Capture the cell that displays the provided text and extract its [X, Y] central coordinate. 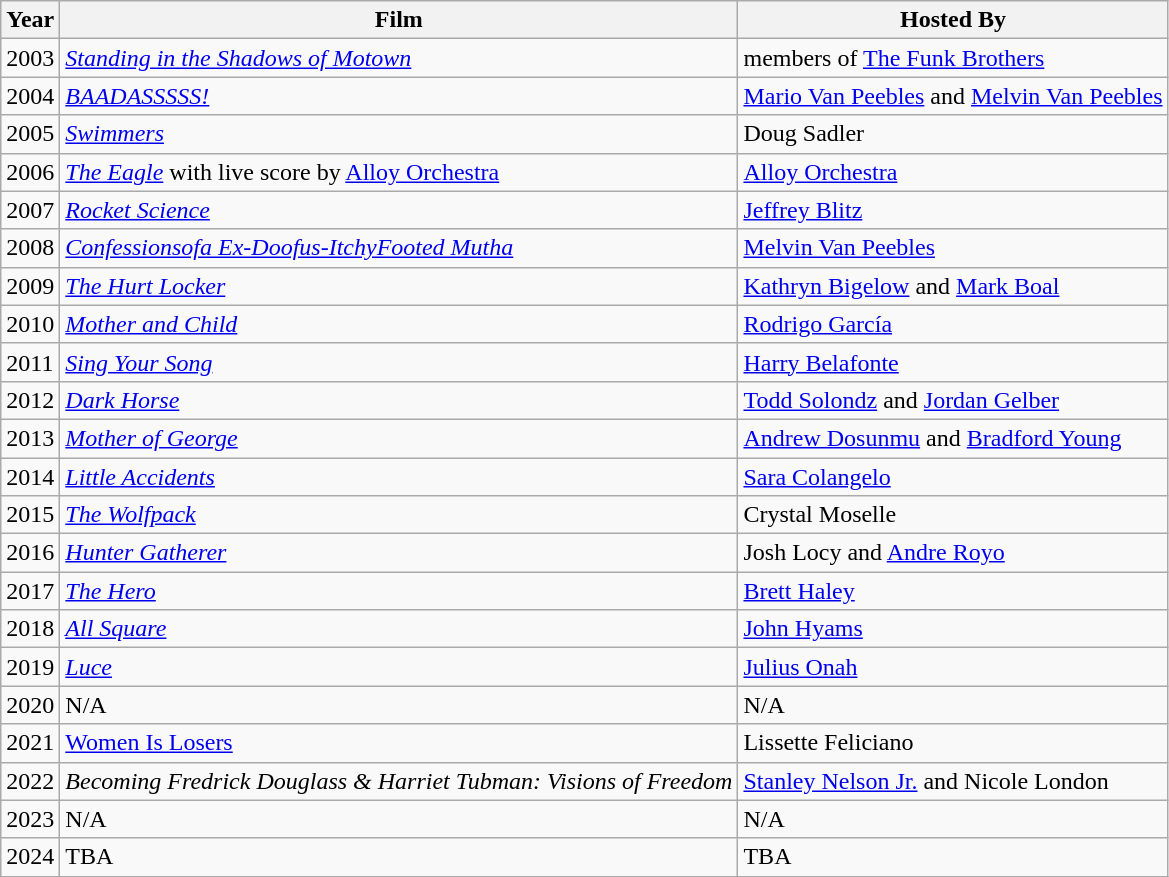
members of The Funk Brothers [953, 58]
2009 [30, 286]
Crystal Moselle [953, 515]
Year [30, 20]
Julius Onah [953, 667]
Film [399, 20]
2014 [30, 477]
2013 [30, 438]
Little Accidents [399, 477]
Mother and Child [399, 324]
Rocket Science [399, 210]
Swimmers [399, 134]
Doug Sadler [953, 134]
Dark Horse [399, 400]
Sara Colangelo [953, 477]
Melvin Van Peebles [953, 248]
The Hero [399, 591]
2019 [30, 667]
Hunter Gatherer [399, 553]
Jeffrey Blitz [953, 210]
BAADASSSSS! [399, 96]
Stanley Nelson Jr. and Nicole London [953, 781]
2024 [30, 857]
2022 [30, 781]
Hosted By [953, 20]
2005 [30, 134]
The Hurt Locker [399, 286]
2008 [30, 248]
The Eagle with live score by Alloy Orchestra [399, 172]
2017 [30, 591]
Women Is Losers [399, 743]
All Square [399, 629]
John Hyams [953, 629]
2007 [30, 210]
Standing in the Shadows of Motown [399, 58]
Alloy Orchestra [953, 172]
2016 [30, 553]
2004 [30, 96]
Brett Haley [953, 591]
Sing Your Song [399, 362]
2003 [30, 58]
Confessionsofa Ex-Doofus-ItchyFooted Mutha [399, 248]
Josh Locy and Andre Royo [953, 553]
The Wolfpack [399, 515]
2006 [30, 172]
Rodrigo García [953, 324]
2012 [30, 400]
Harry Belafonte [953, 362]
Andrew Dosunmu and Bradford Young [953, 438]
Todd Solondz and Jordan Gelber [953, 400]
2011 [30, 362]
2015 [30, 515]
Luce [399, 667]
2021 [30, 743]
2018 [30, 629]
Becoming Fredrick Douglass & Harriet Tubman: Visions of Freedom [399, 781]
2010 [30, 324]
Lissette Feliciano [953, 743]
2020 [30, 705]
Kathryn Bigelow and Mark Boal [953, 286]
2023 [30, 819]
Mario Van Peebles and Melvin Van Peebles [953, 96]
Mother of George [399, 438]
